Detect which cell encompasses the target text, then output its [X, Y] center coordinate. 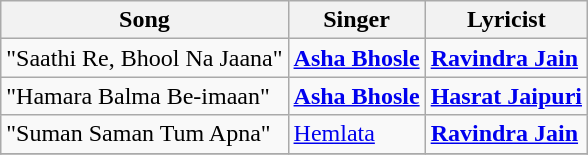
"Suman Saman Tum Apna" [144, 134]
Singer [356, 20]
Hemlata [356, 134]
Song [144, 20]
"Hamara Balma Be-imaan" [144, 96]
Lyricist [506, 20]
Hasrat Jaipuri [506, 96]
"Saathi Re, Bhool Na Jaana" [144, 58]
